Return [X, Y] of the center of cell containing provided text 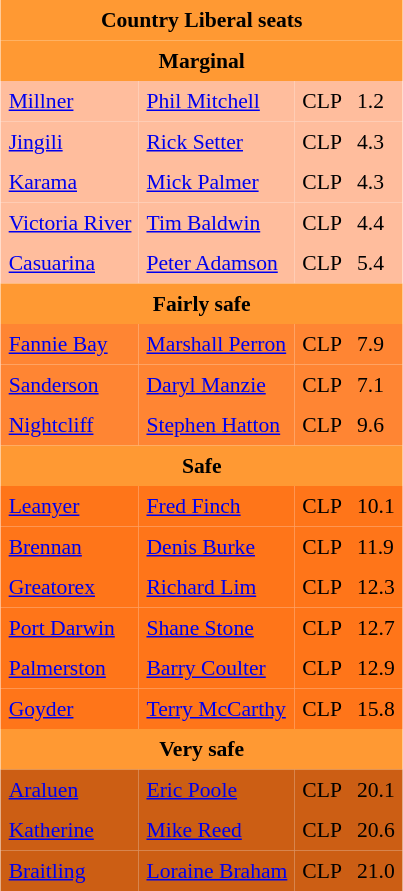
Shane Stone [217, 627]
Eric Poole [217, 789]
Mike Reed [217, 830]
Daryl Manzie [217, 384]
11.9 [376, 546]
Mick Palmer [217, 182]
Fannie Bay [70, 344]
Leanyer [70, 506]
Nightcliff [70, 425]
Port Darwin [70, 627]
Marshall Perron [217, 344]
Goyder [70, 708]
Millner [70, 101]
Palmerston [70, 668]
Victoria River [70, 222]
Richard Lim [217, 587]
12.3 [376, 587]
Safe [202, 465]
15.8 [376, 708]
9.6 [376, 425]
1.2 [376, 101]
Karama [70, 182]
Katherine [70, 830]
7.9 [376, 344]
5.4 [376, 263]
Phil Mitchell [217, 101]
Fred Finch [217, 506]
Araluen [70, 789]
Casuarina [70, 263]
Peter Adamson [217, 263]
Denis Burke [217, 546]
Brennan [70, 546]
20.1 [376, 789]
Tim Baldwin [217, 222]
7.1 [376, 384]
Braitling [70, 870]
Rick Setter [217, 141]
Marginal [202, 60]
Loraine Braham [217, 870]
Greatorex [70, 587]
Very safe [202, 749]
12.9 [376, 668]
21.0 [376, 870]
Fairly safe [202, 303]
Country Liberal seats [202, 20]
10.1 [376, 506]
Jingili [70, 141]
Terry McCarthy [217, 708]
4.4 [376, 222]
Sanderson [70, 384]
12.7 [376, 627]
Barry Coulter [217, 668]
20.6 [376, 830]
Stephen Hatton [217, 425]
